Identify which cell holds the provided text, then report its [x, y] central coordinate. 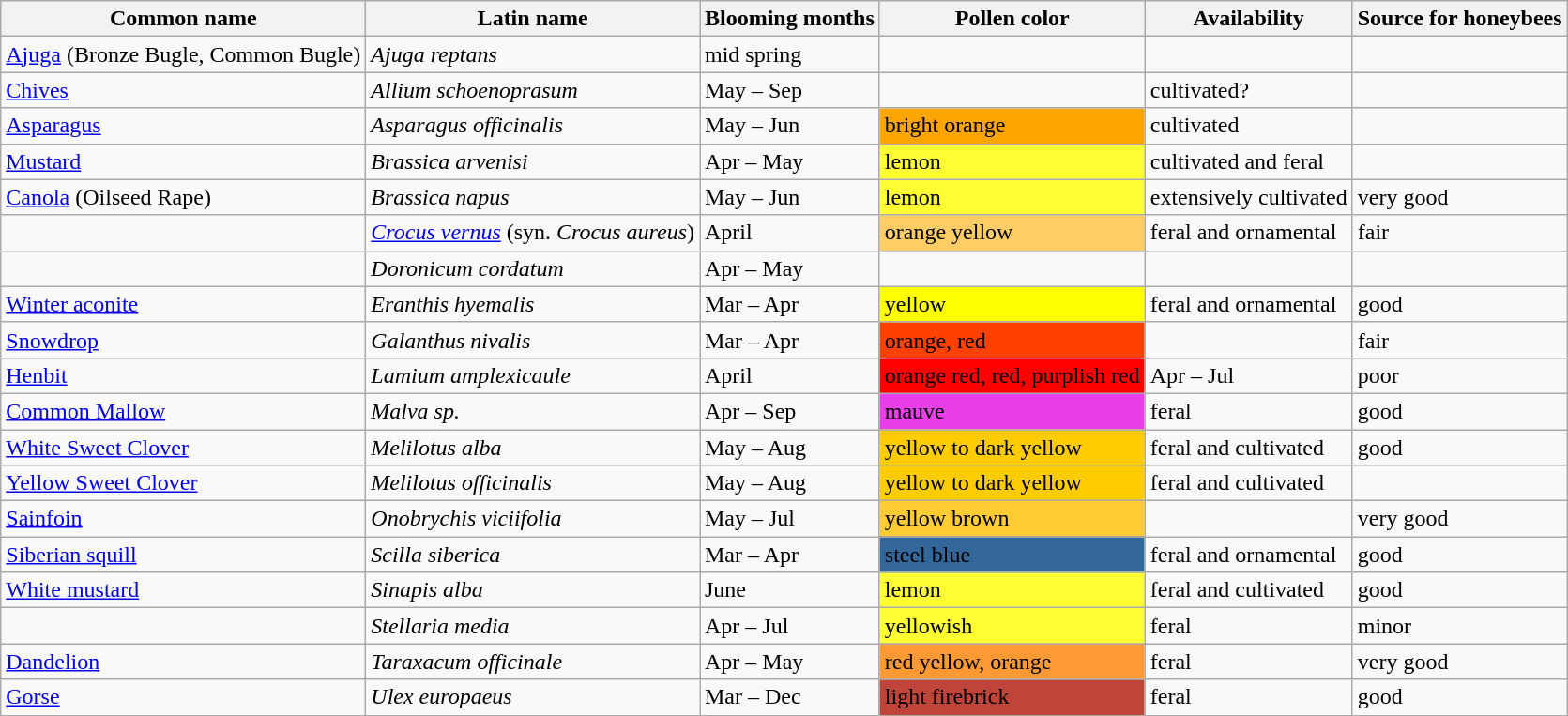
Doronicum cordatum [533, 268]
Canola (Oilseed Rape) [184, 197]
mid spring [790, 54]
cultivated and feral [1248, 161]
extensively cultivated [1248, 197]
Ajuga reptans [533, 54]
orange red, red, purplish red [1012, 375]
Crocus vernus (syn. Crocus aureus) [533, 233]
minor [1460, 626]
Eranthis hyemalis [533, 304]
June [790, 590]
Blooming months [790, 19]
yellow [1012, 304]
Common Mallow [184, 411]
bright orange [1012, 126]
Scilla siberica [533, 555]
Galanthus nivalis [533, 340]
Availability [1248, 19]
Sainfoin [184, 519]
Mar – Dec [790, 697]
Snowdrop [184, 340]
Pollen color [1012, 19]
Ajuga (Bronze Bugle, Common Bugle) [184, 54]
Gorse [184, 697]
Brassica napus [533, 197]
Common name [184, 19]
Asparagus officinalis [533, 126]
Melilotus officinalis [533, 483]
May – Sep [790, 90]
White mustard [184, 590]
steel blue [1012, 555]
yellowish [1012, 626]
Latin name [533, 19]
Yellow Sweet Clover [184, 483]
Brassica arvenisi [533, 161]
Asparagus [184, 126]
orange yellow [1012, 233]
Stellaria media [533, 626]
Melilotus alba [533, 448]
Ulex europaeus [533, 697]
Malva sp. [533, 411]
Siberian squill [184, 555]
Mustard [184, 161]
Dandelion [184, 662]
Onobrychis viciifolia [533, 519]
yellow brown [1012, 519]
red yellow, orange [1012, 662]
Taraxacum officinale [533, 662]
Source for honeybees [1460, 19]
Lamium amplexicaule [533, 375]
Henbit [184, 375]
orange, red [1012, 340]
Sinapis alba [533, 590]
Allium schoenoprasum [533, 90]
White Sweet Clover [184, 448]
light firebrick [1012, 697]
May – Jul [790, 519]
cultivated? [1248, 90]
poor [1460, 375]
Winter aconite [184, 304]
cultivated [1248, 126]
Chives [184, 90]
mauve [1012, 411]
Apr – Sep [790, 411]
